Search for the cell housing the specified text and yield its [X, Y] center coordinate. 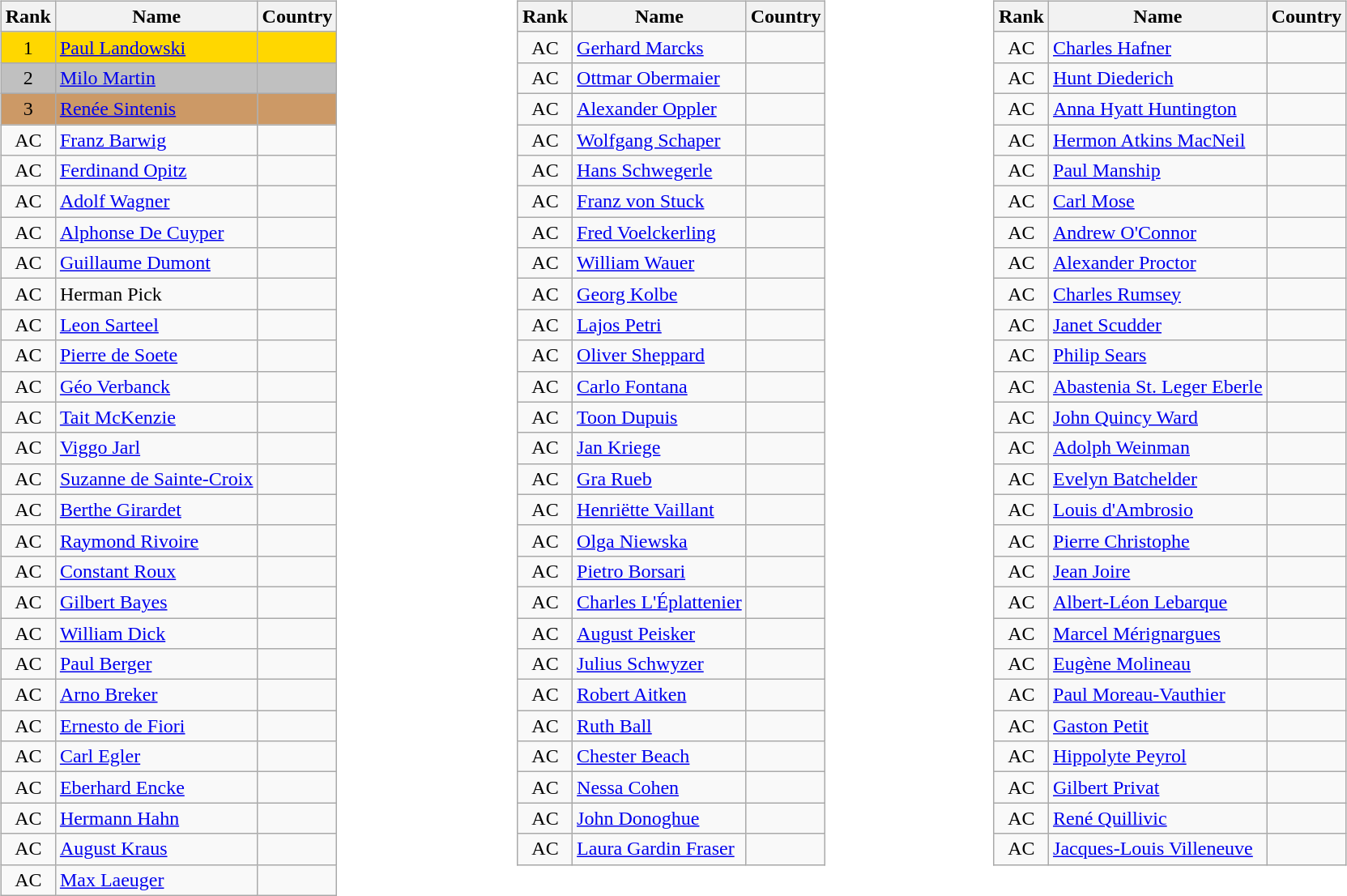
Hunt Diederich [1158, 78]
William Dick [156, 633]
Leon Sarteel [156, 325]
Arno Breker [156, 695]
Franz von Stuck [659, 202]
Gra Rueb [659, 479]
Charles L'Éplattenier [659, 602]
Paul Moreau-Vauthier [1158, 695]
Andrew O'Connor [1158, 233]
Charles Rumsey [1158, 294]
Evelyn Batchelder [1158, 479]
Hermann Hahn [156, 818]
Ruth Ball [659, 726]
Janet Scudder [1158, 325]
John Quincy Ward [1158, 417]
Ernesto de Fiori [156, 726]
Toon Dupuis [659, 417]
August Peisker [659, 633]
René Quillivic [1158, 818]
Carl Egler [156, 757]
Robert Aitken [659, 695]
Ferdinand Opitz [156, 171]
Wolfgang Schaper [659, 140]
Berthe Girardet [156, 510]
Albert-Léon Lebarque [1158, 602]
Gilbert Bayes [156, 602]
Henriëtte Vaillant [659, 510]
Ottmar Obermaier [659, 78]
Tait McKenzie [156, 417]
Gerhard Marcks [659, 47]
Abastenia St. Leger Eberle [1158, 386]
William Wauer [659, 263]
Charles Hafner [1158, 47]
Carlo Fontana [659, 386]
Nessa Cohen [659, 787]
Viggo Jarl [156, 448]
Constant Roux [156, 571]
Raymond Rivoire [156, 540]
Guillaume Dumont [156, 263]
Philip Sears [1158, 356]
Hermon Atkins MacNeil [1158, 140]
1 [28, 47]
August Kraus [156, 849]
Géo Verbanck [156, 386]
Paul Landowski [156, 47]
Chester Beach [659, 757]
Alphonse De Cuyper [156, 233]
Gaston Petit [1158, 726]
Alexander Oppler [659, 109]
Olga Niewska [659, 540]
Julius Schwyzer [659, 664]
Pierre de Soete [156, 356]
Jan Kriege [659, 448]
Eberhard Encke [156, 787]
Eugène Molineau [1158, 664]
Herman Pick [156, 294]
Jean Joire [1158, 571]
Paul Manship [1158, 171]
Marcel Mérignargues [1158, 633]
Milo Martin [156, 78]
Renée Sintenis [156, 109]
Hippolyte Peyrol [1158, 757]
3 [28, 109]
Suzanne de Sainte-Croix [156, 479]
Adolph Weinman [1158, 448]
2 [28, 78]
Oliver Sheppard [659, 356]
Lajos Petri [659, 325]
Anna Hyatt Huntington [1158, 109]
Max Laeuger [156, 880]
Pietro Borsari [659, 571]
Laura Gardin Fraser [659, 849]
Pierre Christophe [1158, 540]
Alexander Proctor [1158, 263]
Franz Barwig [156, 140]
Adolf Wagner [156, 202]
Fred Voelckerling [659, 233]
Hans Schwegerle [659, 171]
Carl Mose [1158, 202]
Louis d'Ambrosio [1158, 510]
John Donoghue [659, 818]
Paul Berger [156, 664]
Gilbert Privat [1158, 787]
Jacques-Louis Villeneuve [1158, 849]
Georg Kolbe [659, 294]
